Identify which cell holds the provided text, then report its [X, Y] central coordinate. 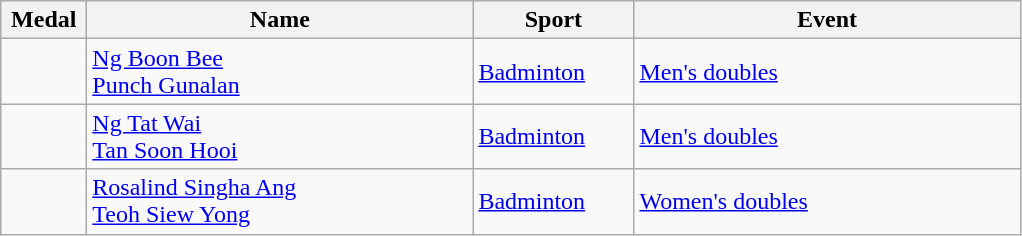
Name [280, 20]
Rosalind Singha AngTeoh Siew Yong [280, 202]
Women's doubles [827, 202]
Medal [44, 20]
Ng Tat WaiTan Soon Hooi [280, 136]
Ng Boon BeePunch Gunalan [280, 72]
Event [827, 20]
Sport [554, 20]
